From the cell containing the given text, extract its center point as (X, Y) coordinate. 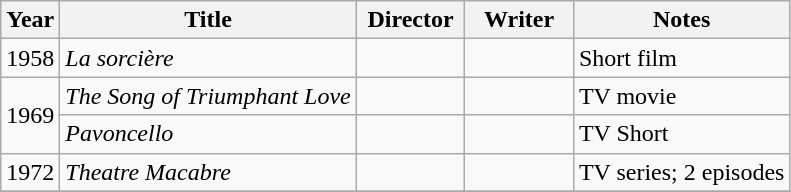
TV movie (682, 96)
Pavoncello (208, 134)
Year (30, 20)
1972 (30, 172)
Writer (520, 20)
TV Short (682, 134)
The Song of Triumphant Love (208, 96)
Title (208, 20)
1958 (30, 58)
Director (410, 20)
Short film (682, 58)
Theatre Macabre (208, 172)
TV series; 2 episodes (682, 172)
La sorcière (208, 58)
1969 (30, 115)
Notes (682, 20)
